Determine the (X, Y) coordinate at the center of the cell enclosing the given text.  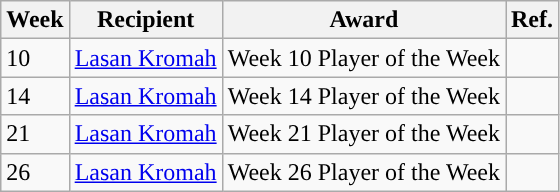
Week 26 Player of the Week (364, 172)
10 (35, 58)
Ref. (532, 20)
14 (35, 96)
Week (35, 20)
26 (35, 172)
Week 14 Player of the Week (364, 96)
Award (364, 20)
Week 10 Player of the Week (364, 58)
Week 21 Player of the Week (364, 134)
Recipient (146, 20)
21 (35, 134)
